Search for the cell housing the specified text and yield its (x, y) center coordinate. 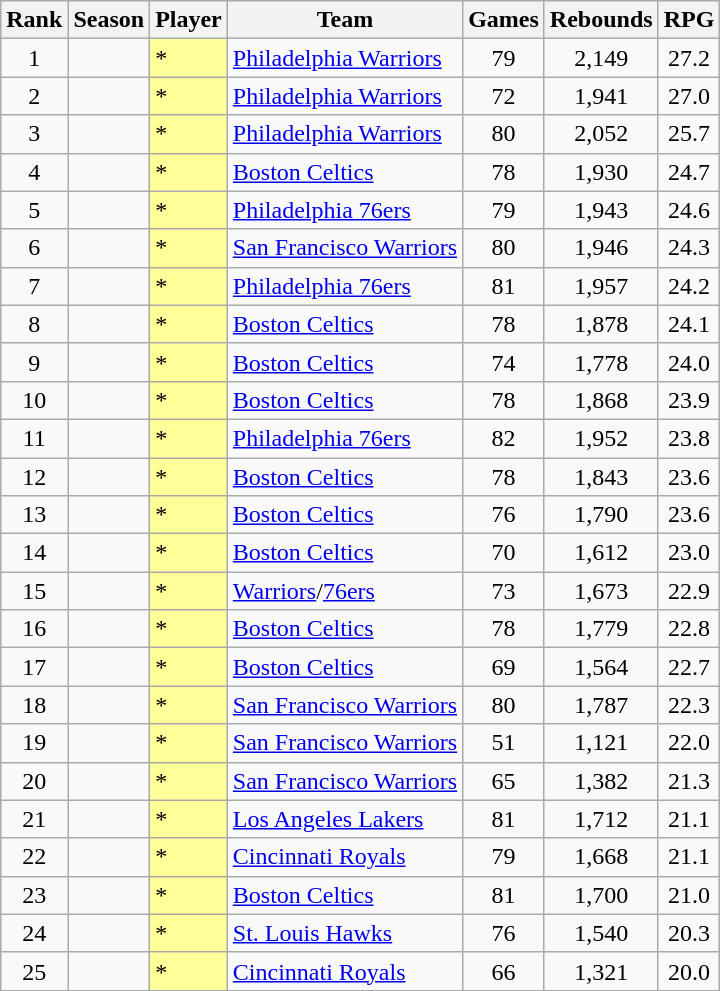
2,149 (601, 58)
25.7 (689, 134)
1,946 (601, 248)
24.0 (689, 362)
Games (504, 20)
2 (34, 96)
1,612 (601, 553)
22.0 (689, 743)
Team (344, 20)
73 (504, 591)
23 (34, 895)
1,540 (601, 933)
Rebounds (601, 20)
8 (34, 324)
11 (34, 438)
24.7 (689, 172)
1,790 (601, 515)
22.9 (689, 591)
1,668 (601, 857)
1,843 (601, 477)
19 (34, 743)
1,712 (601, 819)
1,952 (601, 438)
74 (504, 362)
21.3 (689, 781)
23.0 (689, 553)
1,868 (601, 400)
22.3 (689, 705)
7 (34, 286)
1,700 (601, 895)
1,673 (601, 591)
16 (34, 629)
82 (504, 438)
65 (504, 781)
24.2 (689, 286)
Rank (34, 20)
17 (34, 667)
14 (34, 553)
22 (34, 857)
1,787 (601, 705)
1,382 (601, 781)
9 (34, 362)
1,321 (601, 971)
1,957 (601, 286)
22.7 (689, 667)
70 (504, 553)
10 (34, 400)
25 (34, 971)
3 (34, 134)
27.0 (689, 96)
23.9 (689, 400)
24.1 (689, 324)
13 (34, 515)
24 (34, 933)
1,779 (601, 629)
4 (34, 172)
Los Angeles Lakers (344, 819)
1,943 (601, 210)
27.2 (689, 58)
21.0 (689, 895)
6 (34, 248)
1,941 (601, 96)
Season (109, 20)
1,121 (601, 743)
51 (504, 743)
5 (34, 210)
1,778 (601, 362)
1 (34, 58)
66 (504, 971)
15 (34, 591)
1,878 (601, 324)
21 (34, 819)
72 (504, 96)
24.6 (689, 210)
69 (504, 667)
1,930 (601, 172)
20.0 (689, 971)
23.8 (689, 438)
20 (34, 781)
Player (189, 20)
20.3 (689, 933)
St. Louis Hawks (344, 933)
22.8 (689, 629)
Warriors/76ers (344, 591)
1,564 (601, 667)
12 (34, 477)
RPG (689, 20)
24.3 (689, 248)
18 (34, 705)
2,052 (601, 134)
